Capture the cell that displays the provided text and extract its (X, Y) central coordinate. 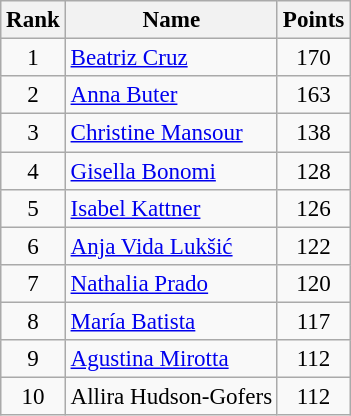
170 (313, 58)
Beatriz Cruz (171, 58)
2 (33, 95)
María Batista (171, 322)
122 (313, 246)
Allira Hudson-Gofers (171, 397)
126 (313, 209)
3 (33, 133)
Rank (33, 20)
Christine Mansour (171, 133)
Isabel Kattner (171, 209)
8 (33, 322)
Anna Buter (171, 95)
Gisella Bonomi (171, 171)
5 (33, 209)
6 (33, 246)
138 (313, 133)
128 (313, 171)
Anja Vida Lukšić (171, 246)
9 (33, 359)
117 (313, 322)
Points (313, 20)
Nathalia Prado (171, 284)
120 (313, 284)
4 (33, 171)
163 (313, 95)
7 (33, 284)
Name (171, 20)
10 (33, 397)
1 (33, 58)
Agustina Mirotta (171, 359)
